Locate the cell with the specified text and output its (x, y) center coordinate. 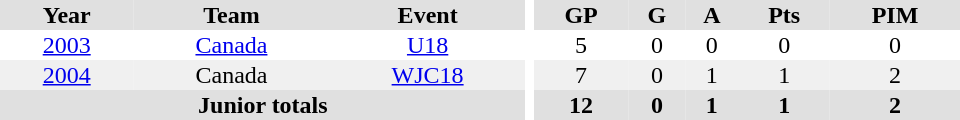
Junior totals (263, 105)
GP (582, 15)
G (658, 15)
Event (428, 15)
A (712, 15)
U18 (428, 45)
Team (231, 15)
PIM (895, 15)
Pts (784, 15)
WJC18 (428, 75)
7 (582, 75)
Year (66, 15)
5 (582, 45)
2004 (66, 75)
12 (582, 105)
2003 (66, 45)
